Locate the cell with the specified text and output its (x, y) center coordinate. 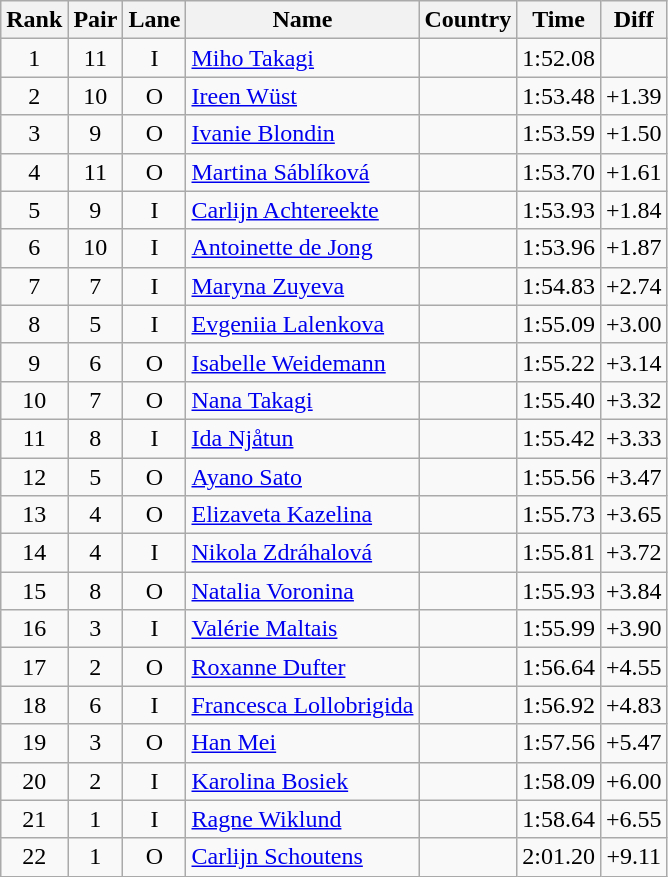
Rank (34, 20)
1:58.09 (559, 781)
Carlijn Schoutens (302, 857)
+1.39 (634, 96)
1:58.64 (559, 819)
16 (34, 629)
1:53.96 (559, 248)
Valérie Maltais (302, 629)
Country (468, 20)
Elizaveta Kazelina (302, 515)
Time (559, 20)
Lane (154, 20)
1:53.93 (559, 210)
+4.55 (634, 667)
Ayano Sato (302, 477)
Pair (96, 20)
Name (302, 20)
+1.84 (634, 210)
18 (34, 705)
Roxanne Dufter (302, 667)
15 (34, 591)
+1.61 (634, 172)
22 (34, 857)
19 (34, 743)
1:55.73 (559, 515)
+6.55 (634, 819)
1:55.40 (559, 400)
1:55.22 (559, 362)
1:55.99 (559, 629)
+3.90 (634, 629)
Nikola Zdráhalová (302, 553)
1:55.09 (559, 324)
12 (34, 477)
21 (34, 819)
17 (34, 667)
+3.84 (634, 591)
+5.47 (634, 743)
+1.50 (634, 134)
Ireen Wüst (302, 96)
+3.00 (634, 324)
Carlijn Achtereekte (302, 210)
2:01.20 (559, 857)
1:56.92 (559, 705)
Antoinette de Jong (302, 248)
Martina Sáblíková (302, 172)
1:53.70 (559, 172)
Ragne Wiklund (302, 819)
1:57.56 (559, 743)
1:52.08 (559, 58)
Han Mei (302, 743)
+1.87 (634, 248)
+3.47 (634, 477)
Diff (634, 20)
Miho Takagi (302, 58)
1:55.56 (559, 477)
+3.14 (634, 362)
Natalia Voronina (302, 591)
+6.00 (634, 781)
Nana Takagi (302, 400)
Karolina Bosiek (302, 781)
+3.33 (634, 438)
14 (34, 553)
+3.65 (634, 515)
1:55.81 (559, 553)
+2.74 (634, 286)
Ivanie Blondin (302, 134)
13 (34, 515)
Isabelle Weidemann (302, 362)
1:55.93 (559, 591)
+4.83 (634, 705)
Evgeniia Lalenkova (302, 324)
1:54.83 (559, 286)
+9.11 (634, 857)
20 (34, 781)
+3.32 (634, 400)
Ida Njåtun (302, 438)
+3.72 (634, 553)
Maryna Zuyeva (302, 286)
1:53.48 (559, 96)
Francesca Lollobrigida (302, 705)
1:55.42 (559, 438)
1:56.64 (559, 667)
1:53.59 (559, 134)
